Extract the (x, y) coordinate from the center of the cell holding the provided text.  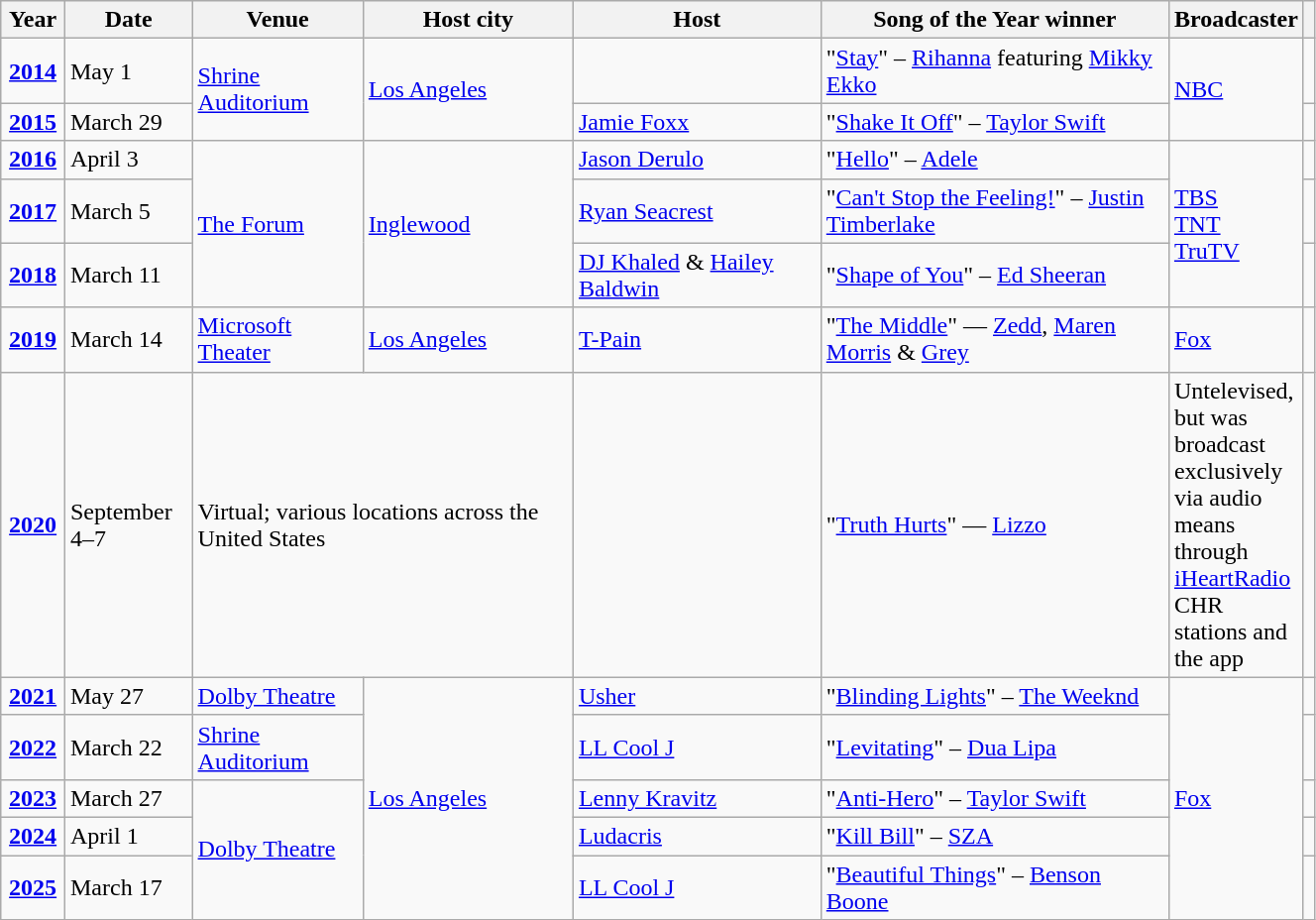
2019 (34, 339)
"The Middle" — Zedd, Maren Morris & Grey (995, 339)
Venue (277, 20)
"Shake It Off" – Taylor Swift (995, 122)
Broadcaster (1236, 20)
Untelevised, but was broadcast exclusively via audio means through iHeartRadio CHR stations and the app (1236, 524)
March 11 (129, 276)
March 22 (129, 747)
"Truth Hurts" — Lizzo (995, 524)
2022 (34, 747)
Year (34, 20)
2014 (34, 71)
Ludacris (697, 836)
2025 (34, 886)
March 17 (129, 886)
April 3 (129, 160)
2021 (34, 696)
March 14 (129, 339)
May 27 (129, 696)
March 5 (129, 210)
"Levitating" – Dua Lipa (995, 747)
NBC (1236, 89)
September 4–7 (129, 524)
"Shape of You" – Ed Sheeran (995, 276)
"Can't Stop the Feeling!" – Justin Timberlake (995, 210)
2024 (34, 836)
Jason Derulo (697, 160)
2016 (34, 160)
T-Pain (697, 339)
2015 (34, 122)
Host (697, 20)
Ryan Seacrest (697, 210)
Lenny Kravitz (697, 798)
May 1 (129, 71)
The Forum (277, 224)
Jamie Foxx (697, 122)
Date (129, 20)
2023 (34, 798)
2018 (34, 276)
DJ Khaled & Hailey Baldwin (697, 276)
March 29 (129, 122)
Virtual; various locations across the United States (383, 524)
"Blinding Lights" – The Weeknd (995, 696)
Usher (697, 696)
Inglewood (468, 224)
"Hello" – Adele (995, 160)
"Beautiful Things" – Benson Boone (995, 886)
"Stay" – Rihanna featuring Mikky Ekko (995, 71)
March 27 (129, 798)
2020 (34, 524)
2017 (34, 210)
Microsoft Theater (277, 339)
Host city (468, 20)
TBSTNT TruTV (1236, 224)
Song of the Year winner (995, 20)
April 1 (129, 836)
"Kill Bill" – SZA (995, 836)
"Anti-Hero" – Taylor Swift (995, 798)
